Return the (x, y) coordinate for the center point of the cell that contains the specified text.  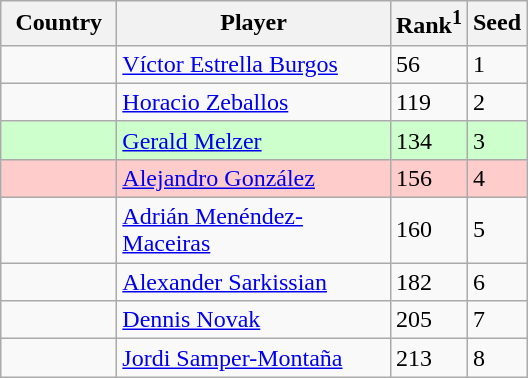
4 (496, 178)
119 (428, 102)
Seed (496, 24)
2 (496, 102)
Alejandro González (254, 178)
160 (428, 230)
8 (496, 358)
182 (428, 282)
56 (428, 64)
205 (428, 320)
213 (428, 358)
Country (59, 24)
5 (496, 230)
Horacio Zeballos (254, 102)
1 (496, 64)
3 (496, 140)
Víctor Estrella Burgos (254, 64)
6 (496, 282)
Player (254, 24)
Alexander Sarkissian (254, 282)
Gerald Melzer (254, 140)
134 (428, 140)
156 (428, 178)
Adrián Menéndez-Maceiras (254, 230)
7 (496, 320)
Dennis Novak (254, 320)
Rank1 (428, 24)
Jordi Samper-Montaña (254, 358)
